Find where the given text appears and provide that cell's center as (X, Y) coordinate. 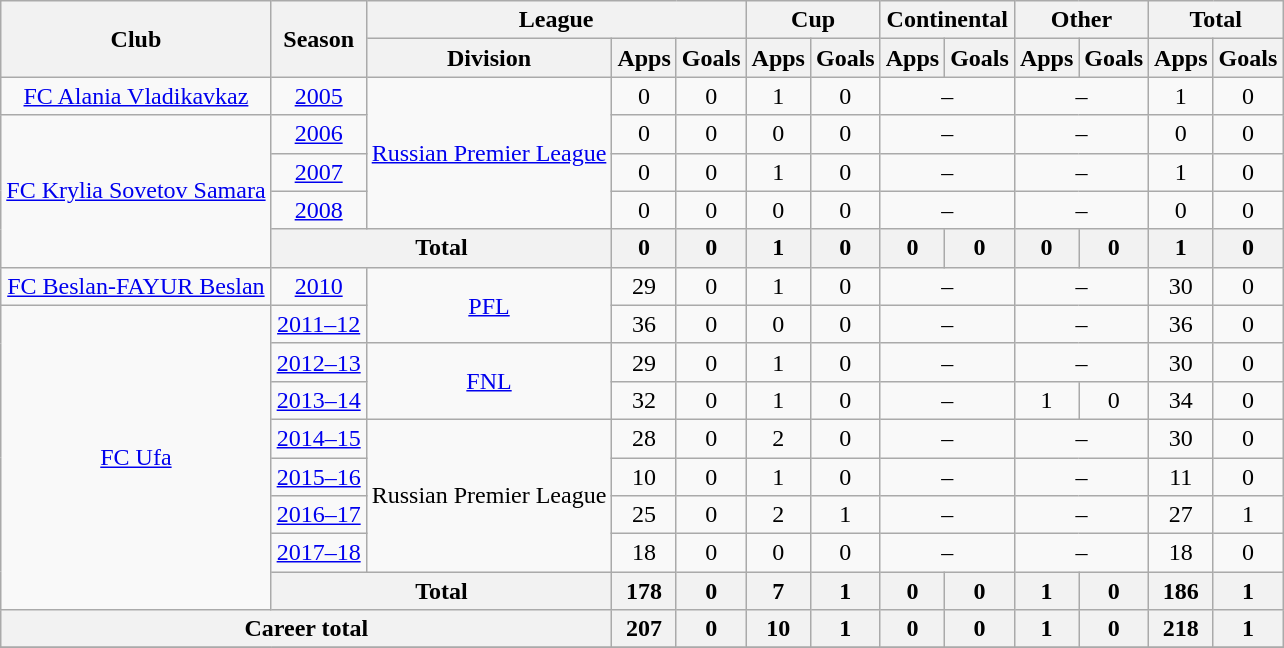
32 (644, 400)
Continental (947, 20)
25 (644, 515)
FNL (489, 381)
11 (1181, 477)
2011–12 (318, 324)
2015–16 (318, 477)
FC Krylia Sovetov Samara (136, 191)
186 (1181, 591)
218 (1181, 629)
FC Ufa (136, 457)
2017–18 (318, 553)
27 (1181, 515)
2013–14 (318, 400)
Division (489, 58)
Career total (306, 629)
League (556, 20)
2006 (318, 134)
2014–15 (318, 438)
Cup (813, 20)
28 (644, 438)
2016–17 (318, 515)
2012–13 (318, 362)
2008 (318, 210)
34 (1181, 400)
7 (778, 591)
Other (1081, 20)
178 (644, 591)
PFL (489, 305)
FC Beslan-FAYUR Beslan (136, 286)
207 (644, 629)
2010 (318, 286)
Club (136, 39)
FC Alania Vladikavkaz (136, 96)
Season (318, 39)
2005 (318, 96)
2007 (318, 172)
